From the cell containing the given text, extract its center point as [x, y] coordinate. 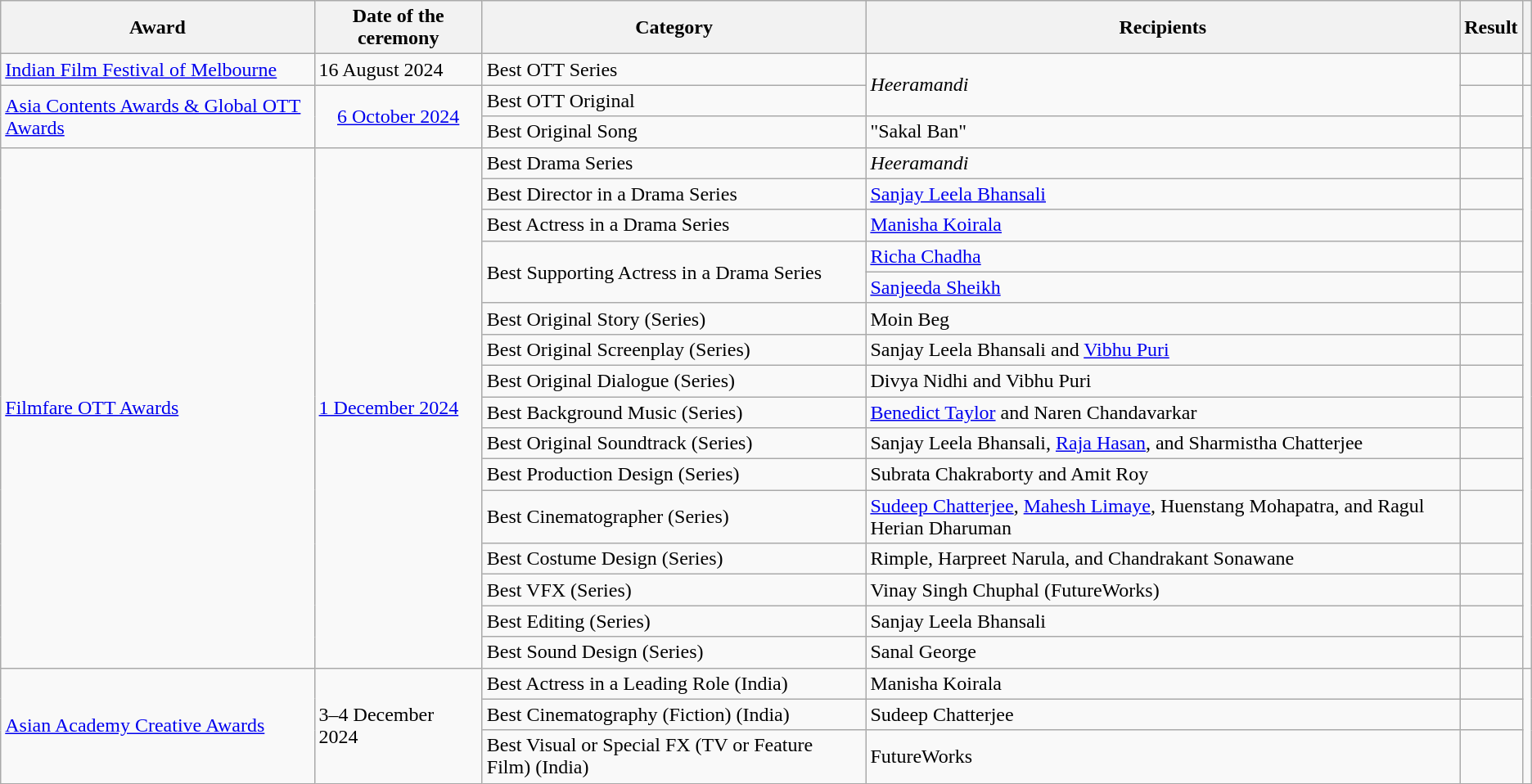
Best Cinematography (Fiction) (India) [674, 714]
Best Original Screenplay (Series) [674, 349]
Best OTT Series [674, 70]
Filmfare OTT Awards [157, 408]
16 August 2024 [398, 70]
Best Director in a Drama Series [674, 194]
Best Original Soundtrack (Series) [674, 444]
Best Supporting Actress in a Drama Series [674, 272]
Best Cinematographer (Series) [674, 517]
6 October 2024 [398, 116]
Date of the ceremony [398, 28]
FutureWorks [1163, 756]
"Sakal Ban" [1163, 132]
Best Original Dialogue (Series) [674, 381]
Indian Film Festival of Melbourne [157, 70]
Richa Chadha [1163, 256]
Rimple, Harpreet Narula, and Chandrakant Sonawane [1163, 559]
Best VFX (Series) [674, 590]
Award [157, 28]
3–4 December 2024 [398, 725]
Result [1491, 28]
1 December 2024 [398, 408]
Sanjay Leela Bhansali, Raja Hasan, and Sharmistha Chatterjee [1163, 444]
Best Sound Design (Series) [674, 652]
Best Background Music (Series) [674, 412]
Subrata Chakraborty and Amit Roy [1163, 475]
Divya Nidhi and Vibhu Puri [1163, 381]
Best Production Design (Series) [674, 475]
Asian Academy Creative Awards [157, 725]
Asia Contents Awards & Global OTT Awards [157, 116]
Sudeep Chatterjee [1163, 714]
Sudeep Chatterjee, Mahesh Limaye, Huenstang Mohapatra, and Ragul Herian Dharuman [1163, 517]
Best OTT Original [674, 101]
Moin Beg [1163, 318]
Best Original Story (Series) [674, 318]
Best Editing (Series) [674, 621]
Sanjeeda Sheikh [1163, 287]
Best Original Song [674, 132]
Category [674, 28]
Best Drama Series [674, 163]
Benedict Taylor and Naren Chandavarkar [1163, 412]
Sanjay Leela Bhansali and Vibhu Puri [1163, 349]
Vinay Singh Chuphal (FutureWorks) [1163, 590]
Best Actress in a Leading Role (India) [674, 683]
Best Actress in a Drama Series [674, 225]
Sanal George [1163, 652]
Recipients [1163, 28]
Best Costume Design (Series) [674, 559]
Best Visual or Special FX (TV or Feature Film) (India) [674, 756]
